Find where the given text appears and provide that cell's center as (x, y) coordinate. 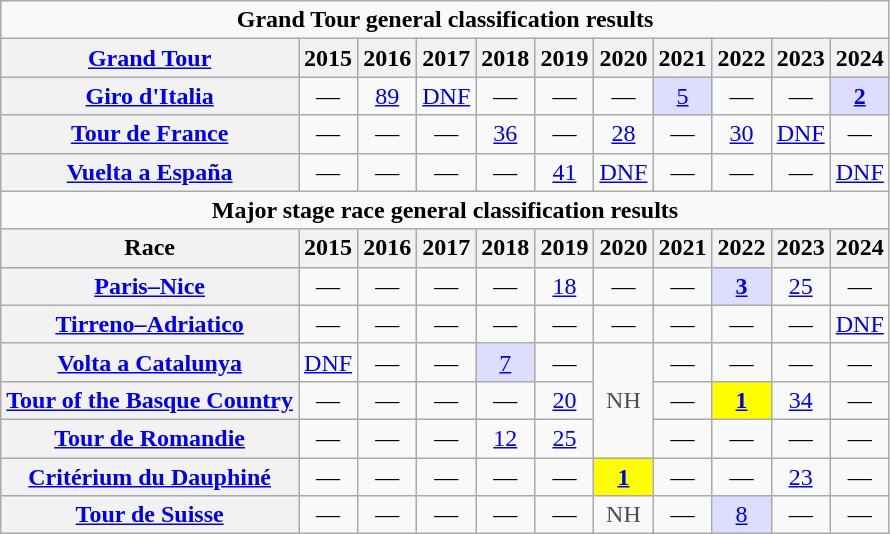
Race (150, 248)
12 (506, 438)
34 (800, 400)
Tirreno–Adriatico (150, 324)
Tour de Suisse (150, 515)
3 (742, 286)
8 (742, 515)
18 (564, 286)
36 (506, 134)
Grand Tour (150, 58)
Tour de Romandie (150, 438)
Grand Tour general classification results (446, 20)
Giro d'Italia (150, 96)
Tour de France (150, 134)
23 (800, 477)
20 (564, 400)
Volta a Catalunya (150, 362)
Vuelta a España (150, 172)
28 (624, 134)
Major stage race general classification results (446, 210)
Paris–Nice (150, 286)
2 (860, 96)
41 (564, 172)
Tour of the Basque Country (150, 400)
30 (742, 134)
5 (682, 96)
89 (388, 96)
7 (506, 362)
Critérium du Dauphiné (150, 477)
